Return [X, Y] of the center of cell containing provided text 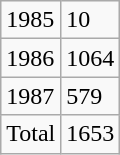
579 [90, 96]
1985 [31, 20]
1653 [90, 134]
10 [90, 20]
1064 [90, 58]
Total [31, 134]
1986 [31, 58]
1987 [31, 96]
